Capture the cell that displays the provided text and extract its [x, y] central coordinate. 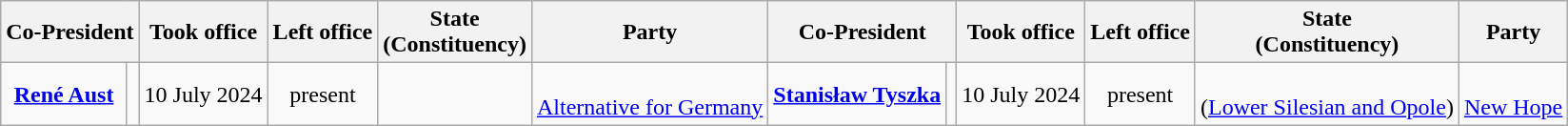
New Hope [1513, 94]
(Lower Silesian and Opole) [1327, 94]
Alternative for Germany [649, 94]
René Aust [65, 94]
Stanisław Tyszka [857, 94]
